Identify which cell holds the provided text, then report its [x, y] central coordinate. 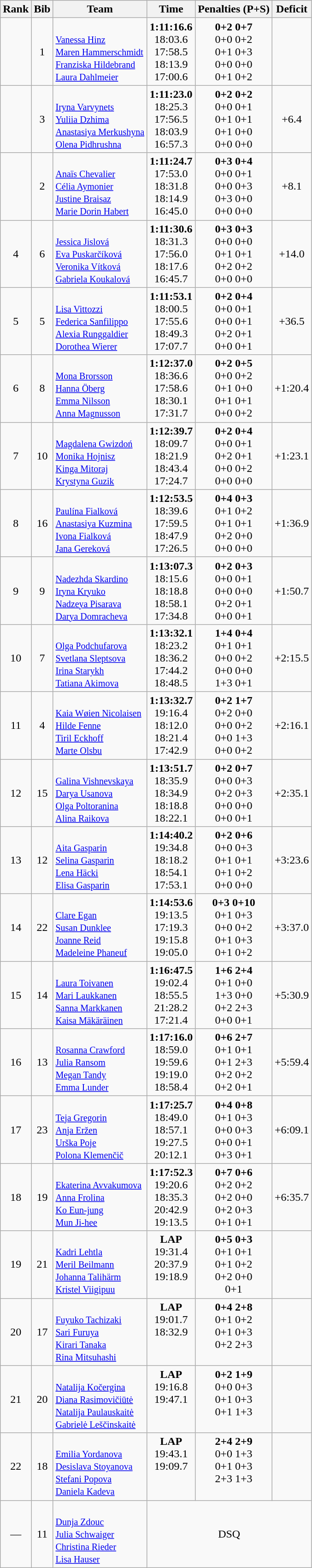
1:11:24.7 17:53.0 18:31.8 18:14.9 16:45.0 [171, 186]
Mona BrorssonHanna ÖbergEmma NilssonAnna Magnusson [100, 388]
Paulína FialkováAnastasiya KuzminaIvona FialkováJana Gereková [100, 523]
1:12:39.7 18:09.7 18:21.9 18:43.4 17:24.7 [171, 456]
0+5 0+30+1 0+10+1 0+20+2 0+00+1 [234, 1264]
0+6 2+70+1 0+10+1 2+30+2 0+20+2 0+1 [234, 1062]
1:14:40.2 19:34.8 18:18.2 18:54.1 17:53.1 [171, 860]
1:17:25.7 18:49.0 18:57.1 19:27.5 20:12.1 [171, 1130]
1:11:30.6 18:31.3 17:56.0 18:17.6 16:45.7 [171, 254]
1:11:53.1 18:00.5 17:55.6 18:49.3 17:07.7 [171, 321]
0+2 0+30+0 0+10+0 0+00+2 0+10+0 0+1 [234, 590]
+8.1 [291, 186]
3 [42, 119]
+1:50.7 [291, 590]
— [16, 1534]
DSQ [230, 1534]
Penalties (P+S) [234, 9]
1:13:32.7 19:16.4 18:12.0 18:21.4 17:42.9 [171, 725]
1:12:53.5 18:39.6 17:59.5 18:47.9 17:26.5 [171, 523]
0+3 0+100+1 0+30+0 0+20+1 0+30+1 0+2 [234, 928]
0+2 1+90+0 0+30+1 0+30+1 1+3 [234, 1399]
Time [171, 9]
1:13:51.7 18:35.9 18:34.9 18:18.8 18:22.1 [171, 793]
0+2 0+60+0 0+30+1 0+10+1 0+20+0 0+0 [234, 860]
+2:15.5 [291, 658]
2+4 2+90+0 1+30+1 0+32+3 1+3 [234, 1467]
0+2 0+40+0 0+10+2 0+10+0 0+20+0 0+0 [234, 456]
1:12:37.0 18:36.6 17:58.6 18:30.1 17:31.7 [171, 388]
0+2 0+70+0 0+20+1 0+30+0 0+00+1 0+2 [234, 52]
1 [42, 52]
0+3 0+40+0 0+10+0 0+30+3 0+00+0 0+0 [234, 186]
+1:36.9 [291, 523]
Natalija KočerginaDiana RasimovičiūtėNatalija PaulauskaitėGabrielė Leščinskaitė [100, 1399]
Dunja ZdoucJulia SchwaigerChristina RiederLisa Hauser [100, 1534]
+1:23.1 [291, 456]
0+2 0+50+0 0+20+1 0+00+1 0+10+0 0+2 [234, 388]
1+6 2+40+1 0+01+3 0+00+2 2+30+0 0+1 [234, 995]
+5:59.4 [291, 1062]
+2:35.1 [291, 793]
+14.0 [291, 254]
Galina VishnevskayaDarya UsanovaOlga PoltoraninaAlina Raikova [100, 793]
+2:16.1 [291, 725]
+6:35.7 [291, 1197]
Magdalena GwizdońMonika HojniszKinga MitorajKrystyna Guzik [100, 456]
0+4 0+30+1 0+20+1 0+10+2 0+00+0 0+0 [234, 523]
Emilia YordanovaDesislava StoyanovaStefani PopovaDaniela Kadeva [100, 1467]
23 [42, 1130]
Fuyuko TachizakiSari FuruyaKirari TanakaRina Mitsuhashi [100, 1332]
+6:09.1 [291, 1130]
0+7 0+60+2 0+20+2 0+00+2 0+30+1 0+1 [234, 1197]
Lisa VittozziFederica SanfilippoAlexia RunggaldierDorothea Wierer [100, 321]
Rank [16, 9]
1:14:53.6 19:13.5 17:19.3 19:15.8 19:05.0 [171, 928]
+6.4 [291, 119]
Anaïs ChevalierCélia AymonierJustine BraisazMarie Dorin Habert [100, 186]
+3:37.0 [291, 928]
1:13:32.1 18:23.2 18:36.2 17:44.2 18:48.5 [171, 658]
1:17:52.3 19:20.6 18:35.3 20:42.9 19:13.5 [171, 1197]
1+4 0+40+1 0+10+0 0+20+0 0+01+3 0+1 [234, 658]
Rosanna CrawfordJulia RansomMegan TandyEmma Lunder [100, 1062]
0+4 2+80+1 0+20+1 0+30+2 2+3 [234, 1332]
0+2 1+70+2 0+00+0 0+20+0 1+30+0 0+2 [234, 725]
Deficit [291, 9]
Bib [42, 9]
Clare EganSusan DunkleeJoanne ReidMadeleine Phaneuf [100, 928]
1:16:47.5 19:02.4 18:55.5 21:28.2 17:21.4 [171, 995]
1:17:16.0 18:59.0 19:59.6 19:19.0 18:58.4 [171, 1062]
0+2 0+20+0 0+10+1 0+10+1 0+00+0 0+0 [234, 119]
LAP 19:43.1 19:09.7 [171, 1467]
0+4 0+80+1 0+30+0 0+30+0 0+10+3 0+1 [234, 1130]
LAP 19:16.8 19:47.1 [171, 1399]
Kaia Wøien NicolaisenHilde FenneTiril EckhoffMarte Olsbu [100, 725]
1:13:07.3 18:15.6 18:18.8 18:58.1 17:34.8 [171, 590]
Laura ToivanenMari LaukkanenSanna MarkkanenKaisa Mäkäräinen [100, 995]
+1:20.4 [291, 388]
1:11:23.018:25.317:56.518:03.916:57.3 [171, 119]
LAP 19:31.4 20:37.9 19:18.9 [171, 1264]
Aita GasparinSelina GasparinLena HäckiElisa Gasparin [100, 860]
LAP 19:01.7 18:32.9 [171, 1332]
Kadri LehtlaMeril BeilmannJohanna TalihärmKristel Viigipuu [100, 1264]
+5:30.9 [291, 995]
0+3 0+30+0 0+00+1 0+10+2 0+20+0 0+0 [234, 254]
+36.5 [291, 321]
Iryna VarvynetsYuliia DzhimaAnastasiya MerkushynaOlena Pidhrushna [100, 119]
Olga PodchufarovaSvetlana SleptsovaIrina StarykhTatiana Akimova [100, 658]
0+2 0+70+0 0+30+2 0+30+0 0+00+0 0+1 [234, 793]
Ekaterina AvvakumovaAnna FrolinaKo Eun-jungMun Ji-hee [100, 1197]
1:11:16.618:03.617:58.518:13.917:00.6 [171, 52]
2 [42, 186]
Teja GregorinAnja ErženUrška PojePolona Klemenčič [100, 1130]
Vanessa HinzMaren HammerschmidtFranziska HildebrandLaura Dahlmeier [100, 52]
0+2 0+40+0 0+10+0 0+10+2 0+10+0 0+1 [234, 321]
Team [100, 9]
Jessica JislováEva PuskarčíkováVeronika VítkováGabriela Koukalová [100, 254]
Nadezhda SkardinoIryna KryukoNadzeya PisaravaDarya Domracheva [100, 590]
+3:23.6 [291, 860]
